Output the [X, Y] coordinate of the center of the cell containing the given text.  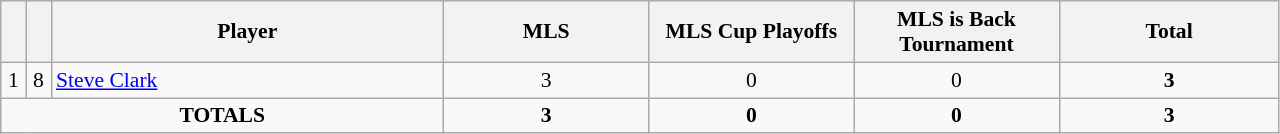
1 [14, 80]
MLS is Back Tournament [956, 32]
MLS Cup Playoffs [752, 32]
TOTALS [222, 116]
Steve Clark [248, 80]
MLS [546, 32]
8 [38, 80]
Player [248, 32]
Total [1169, 32]
